Provide the (x, y) coordinate of the cell's center where the given text is located.  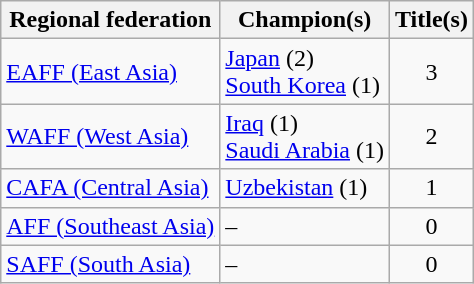
EAFF (East Asia) (110, 72)
3 (432, 72)
1 (432, 188)
Uzbekistan (1) (305, 188)
Iraq (1) Saudi Arabia (1) (305, 136)
Champion(s) (305, 20)
2 (432, 136)
Japan (2) South Korea (1) (305, 72)
AFF (Southeast Asia) (110, 226)
Title(s) (432, 20)
WAFF (West Asia) (110, 136)
CAFA (Central Asia) (110, 188)
SAFF (South Asia) (110, 264)
Regional federation (110, 20)
